Return the (X, Y) coordinate for the center point of the cell that contains the specified text.  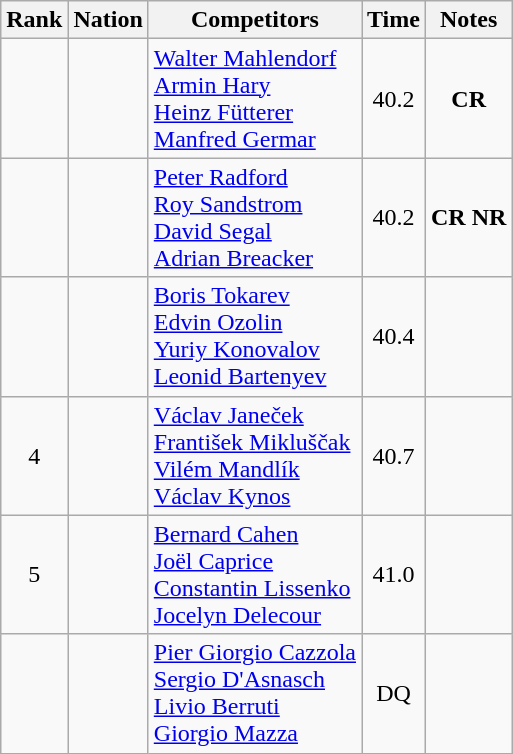
Pier Giorgio CazzolaSergio D'AsnaschLivio BerrutiGiorgio Mazza (254, 694)
40.4 (394, 336)
Rank (34, 20)
CR (468, 98)
41.0 (394, 574)
Peter RadfordRoy SandstromDavid SegalAdrian Breacker (254, 218)
Nation (108, 20)
Boris TokarevEdvin OzolinYuriy KonovalovLeonid Bartenyev (254, 336)
Competitors (254, 20)
Notes (468, 20)
Time (394, 20)
40.7 (394, 456)
5 (34, 574)
CR NR (468, 218)
DQ (394, 694)
Václav JanečekFrantišek MikluščakVilém MandlíkVáclav Kynos (254, 456)
Walter MahlendorfArmin HaryHeinz FüttererManfred Germar (254, 98)
Bernard CahenJoël CapriceConstantin LissenkoJocelyn Delecour (254, 574)
4 (34, 456)
